Output the (X, Y) coordinate of the center of the cell containing the given text.  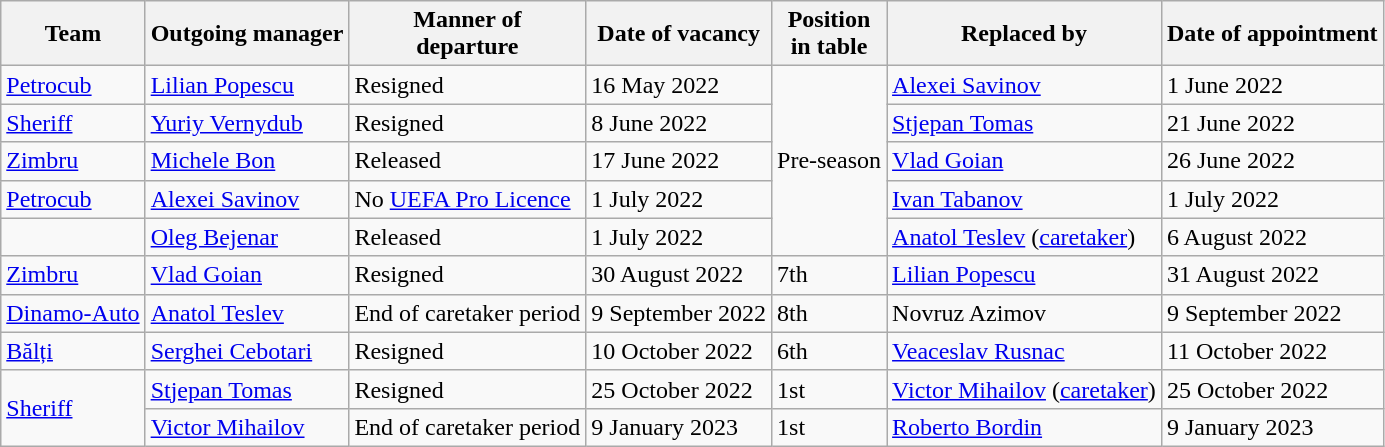
Victor Mihailov (caretaker) (1024, 389)
Anatol Teslev (247, 313)
Dinamo-Auto (73, 313)
Replaced by (1024, 34)
26 June 2022 (1272, 161)
Victor Mihailov (247, 427)
Date of appointment (1272, 34)
Team (73, 34)
6th (830, 351)
31 August 2022 (1272, 275)
Pre-season (830, 161)
Novruz Azimov (1024, 313)
11 October 2022 (1272, 351)
16 May 2022 (679, 85)
1 June 2022 (1272, 85)
30 August 2022 (679, 275)
Manner of departure (468, 34)
Bălți (73, 351)
7th (830, 275)
Oleg Bejenar (247, 237)
Outgoing manager (247, 34)
8 June 2022 (679, 123)
Yuriy Vernydub (247, 123)
10 October 2022 (679, 351)
6 August 2022 (1272, 237)
8th (830, 313)
Serghei Cebotari (247, 351)
Veaceslav Rusnac (1024, 351)
21 June 2022 (1272, 123)
Date of vacancy (679, 34)
Michele Bon (247, 161)
No UEFA Pro Licence (468, 199)
Position in table (830, 34)
17 June 2022 (679, 161)
Anatol Teslev (caretaker) (1024, 237)
Roberto Bordin (1024, 427)
Ivan Tabanov (1024, 199)
